Provide the (x, y) coordinate of the cell's center where the given text is located.  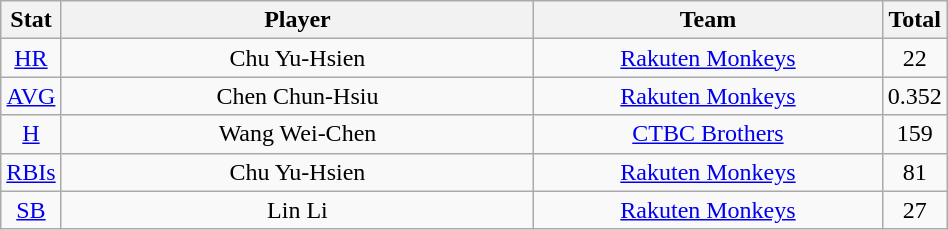
Player (298, 20)
SB (31, 210)
Team (708, 20)
Lin Li (298, 210)
0.352 (914, 96)
RBIs (31, 172)
AVG (31, 96)
CTBC Brothers (708, 134)
159 (914, 134)
Total (914, 20)
H (31, 134)
Stat (31, 20)
Wang Wei-Chen (298, 134)
Chen Chun-Hsiu (298, 96)
81 (914, 172)
22 (914, 58)
HR (31, 58)
27 (914, 210)
